From the cell containing the given text, extract its center point as (X, Y) coordinate. 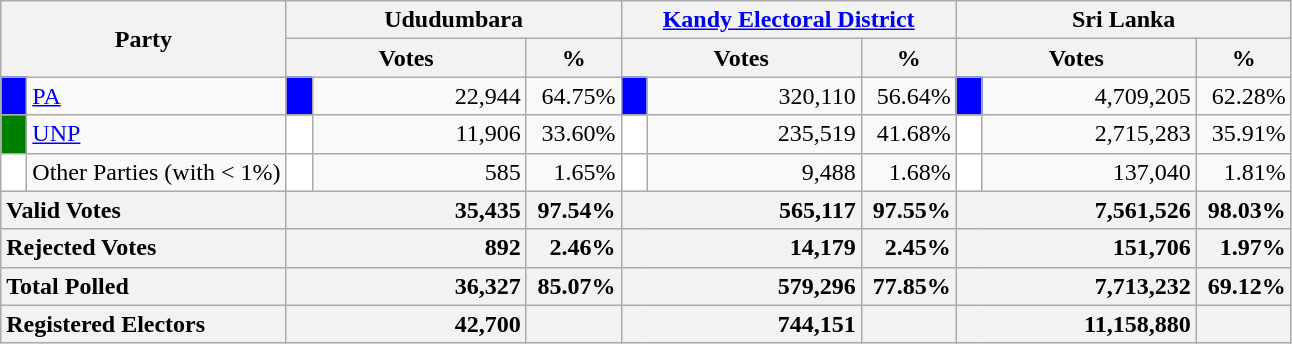
Other Parties (with < 1%) (156, 172)
97.54% (574, 210)
97.55% (908, 210)
42,700 (406, 324)
Kandy Electoral District (788, 20)
Registered Electors (144, 324)
7,561,526 (1076, 210)
33.60% (574, 134)
11,158,880 (1076, 324)
Total Polled (144, 286)
14,179 (741, 248)
Party (144, 39)
1.65% (574, 172)
62.28% (1244, 96)
2.45% (908, 248)
Ududumbara (454, 20)
9,488 (754, 172)
Rejected Votes (144, 248)
22,944 (419, 96)
35.91% (1244, 134)
1.81% (1244, 172)
PA (156, 96)
85.07% (574, 286)
11,906 (419, 134)
151,706 (1076, 248)
Sri Lanka (1124, 20)
Valid Votes (144, 210)
4,709,205 (1089, 96)
56.64% (908, 96)
320,110 (754, 96)
744,151 (741, 324)
2,715,283 (1089, 134)
1.97% (1244, 248)
7,713,232 (1076, 286)
35,435 (406, 210)
98.03% (1244, 210)
64.75% (574, 96)
579,296 (741, 286)
UNP (156, 134)
565,117 (741, 210)
892 (406, 248)
69.12% (1244, 286)
77.85% (908, 286)
2.46% (574, 248)
235,519 (754, 134)
137,040 (1089, 172)
36,327 (406, 286)
41.68% (908, 134)
585 (419, 172)
1.68% (908, 172)
